Identify which cell holds the provided text, then report its [x, y] central coordinate. 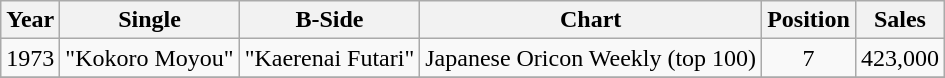
"Kaerenai Futari" [330, 58]
Year [30, 20]
"Kokoro Moyou" [150, 58]
Single [150, 20]
Sales [900, 20]
1973 [30, 58]
7 [809, 58]
B-Side [330, 20]
Chart [591, 20]
423,000 [900, 58]
Position [809, 20]
Japanese Oricon Weekly (top 100) [591, 58]
